Capture the cell that displays the provided text and extract its [X, Y] central coordinate. 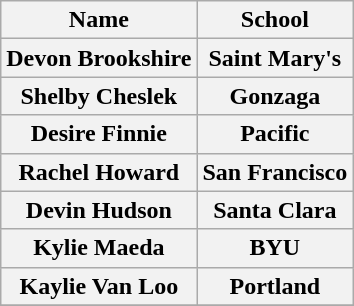
San Francisco [275, 172]
Kaylie Van Loo [99, 286]
Rachel Howard [99, 172]
Desire Finnie [99, 134]
Saint Mary's [275, 58]
Gonzaga [275, 96]
Shelby Cheslek [99, 96]
School [275, 20]
Devon Brookshire [99, 58]
Portland [275, 286]
Pacific [275, 134]
Kylie Maeda [99, 248]
BYU [275, 248]
Santa Clara [275, 210]
Devin Hudson [99, 210]
Name [99, 20]
